Locate the cell with the specified text and output its [X, Y] center coordinate. 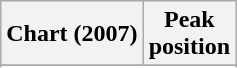
Peak position [189, 34]
Chart (2007) [72, 34]
